Output the [x, y] coordinate of the center of the cell containing the given text.  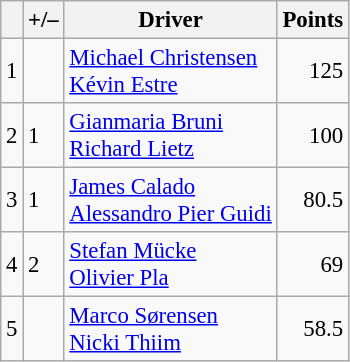
Michael Christensen Kévin Estre [170, 72]
80.5 [312, 200]
Points [312, 20]
Driver [170, 20]
4 [12, 264]
Gianmaria Bruni Richard Lietz [170, 136]
+/– [44, 20]
5 [12, 330]
3 [12, 200]
Marco Sørensen Nicki Thiim [170, 330]
69 [312, 264]
58.5 [312, 330]
100 [312, 136]
James Calado Alessandro Pier Guidi [170, 200]
Stefan Mücke Olivier Pla [170, 264]
125 [312, 72]
